Provide the [X, Y] coordinate of the cell's center where the given text is located.  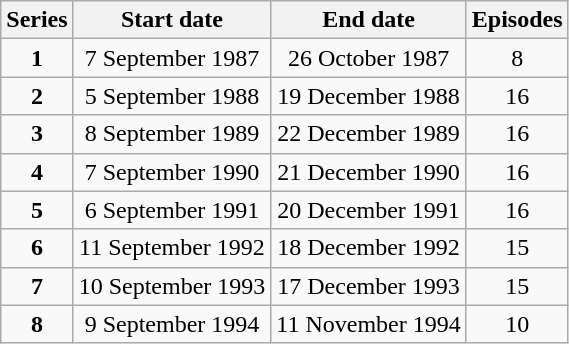
20 December 1991 [368, 210]
1 [37, 58]
Start date [172, 20]
26 October 1987 [368, 58]
9 September 1994 [172, 324]
8 September 1989 [172, 134]
6 September 1991 [172, 210]
Series [37, 20]
19 December 1988 [368, 96]
5 [37, 210]
10 September 1993 [172, 286]
5 September 1988 [172, 96]
End date [368, 20]
4 [37, 172]
7 [37, 286]
18 December 1992 [368, 248]
21 December 1990 [368, 172]
11 November 1994 [368, 324]
3 [37, 134]
17 December 1993 [368, 286]
10 [517, 324]
Episodes [517, 20]
7 September 1987 [172, 58]
22 December 1989 [368, 134]
2 [37, 96]
7 September 1990 [172, 172]
11 September 1992 [172, 248]
6 [37, 248]
